Capture the cell that displays the provided text and extract its (x, y) central coordinate. 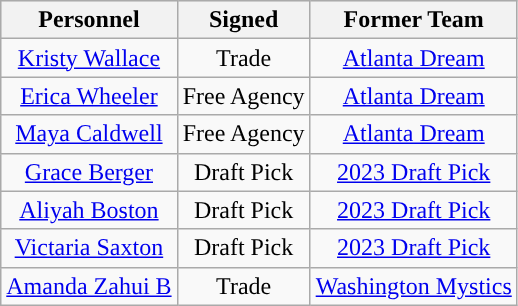
Washington Mystics (414, 286)
Victaria Saxton (89, 248)
Kristy Wallace (89, 58)
Erica Wheeler (89, 96)
Former Team (414, 20)
Amanda Zahui B (89, 286)
Aliyah Boston (89, 210)
Signed (244, 20)
Personnel (89, 20)
Grace Berger (89, 172)
Maya Caldwell (89, 134)
